From the cell containing the given text, extract its center point as [X, Y] coordinate. 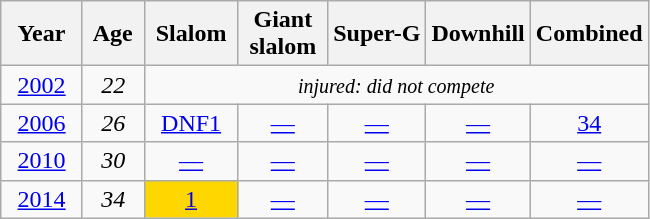
injured: did not compete [396, 85]
Slalom [191, 34]
30 [113, 161]
2006 [42, 123]
2002 [42, 85]
Combined [589, 34]
2010 [42, 161]
Downhill [478, 34]
Age [113, 34]
Super-G [377, 34]
2014 [42, 199]
26 [113, 123]
Giant slalom [283, 34]
22 [113, 85]
Year [42, 34]
DNF1 [191, 123]
1 [191, 199]
